Extract the (X, Y) coordinate from the center of the cell holding the provided text.  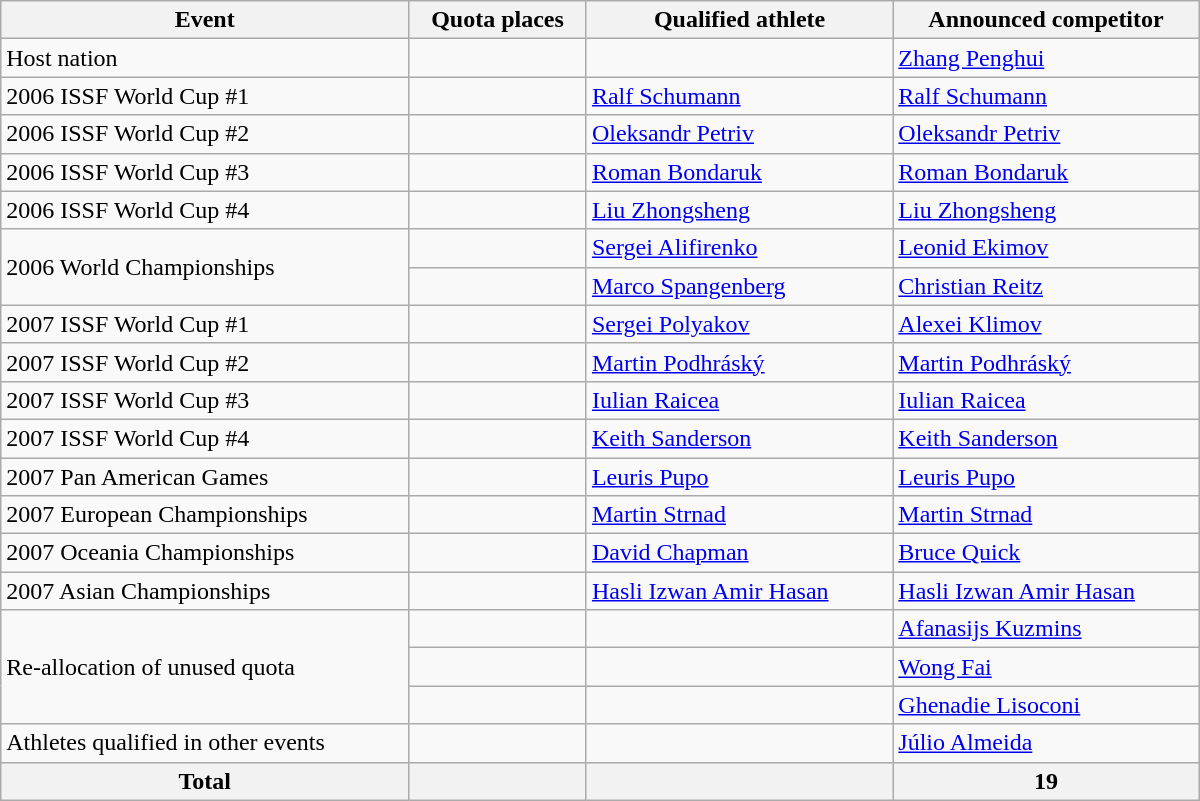
2006 ISSF World Cup #2 (205, 134)
2006 ISSF World Cup #4 (205, 210)
Afanasijs Kuzmins (1046, 629)
Wong Fai (1046, 667)
Sergei Alifirenko (739, 248)
Christian Reitz (1046, 286)
Event (205, 20)
2007 ISSF World Cup #4 (205, 438)
2006 World Championships (205, 267)
Announced competitor (1046, 20)
2007 European Championships (205, 515)
Júlio Almeida (1046, 743)
Athletes qualified in other events (205, 743)
19 (1046, 781)
David Chapman (739, 553)
Re-allocation of unused quota (205, 667)
2006 ISSF World Cup #1 (205, 96)
Marco Spangenberg (739, 286)
2007 Asian Championships (205, 591)
Sergei Polyakov (739, 324)
Total (205, 781)
2007 ISSF World Cup #1 (205, 324)
Host nation (205, 58)
Zhang Penghui (1046, 58)
2007 ISSF World Cup #3 (205, 400)
2007 Oceania Championships (205, 553)
Quota places (498, 20)
2006 ISSF World Cup #3 (205, 172)
2007 ISSF World Cup #2 (205, 362)
2007 Pan American Games (205, 477)
Ghenadie Lisoconi (1046, 705)
Bruce Quick (1046, 553)
Leonid Ekimov (1046, 248)
Alexei Klimov (1046, 324)
Qualified athlete (739, 20)
